Output the (x, y) coordinate of the center of the cell containing the given text.  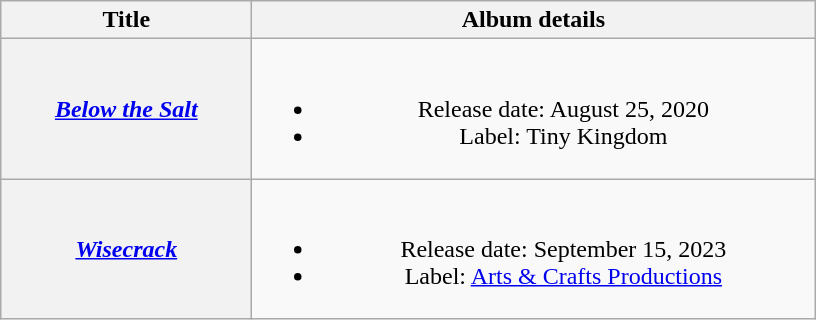
Release date: August 25, 2020Label: Tiny Kingdom (534, 109)
Title (126, 20)
Below the Salt (126, 109)
Album details (534, 20)
Wisecrack (126, 249)
Release date: September 15, 2023Label: Arts & Crafts Productions (534, 249)
